Provide the (X, Y) coordinate of the cell's center where the given text is located.  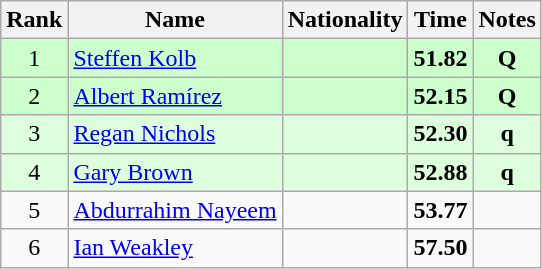
52.88 (440, 172)
52.15 (440, 96)
Rank (34, 20)
57.50 (440, 248)
52.30 (440, 134)
6 (34, 248)
Notes (507, 20)
2 (34, 96)
Time (440, 20)
5 (34, 210)
Regan Nichols (175, 134)
1 (34, 58)
Steffen Kolb (175, 58)
3 (34, 134)
53.77 (440, 210)
Ian Weakley (175, 248)
Albert Ramírez (175, 96)
Name (175, 20)
4 (34, 172)
51.82 (440, 58)
Gary Brown (175, 172)
Abdurrahim Nayeem (175, 210)
Nationality (345, 20)
